From the cell containing the given text, extract its center point as [x, y] coordinate. 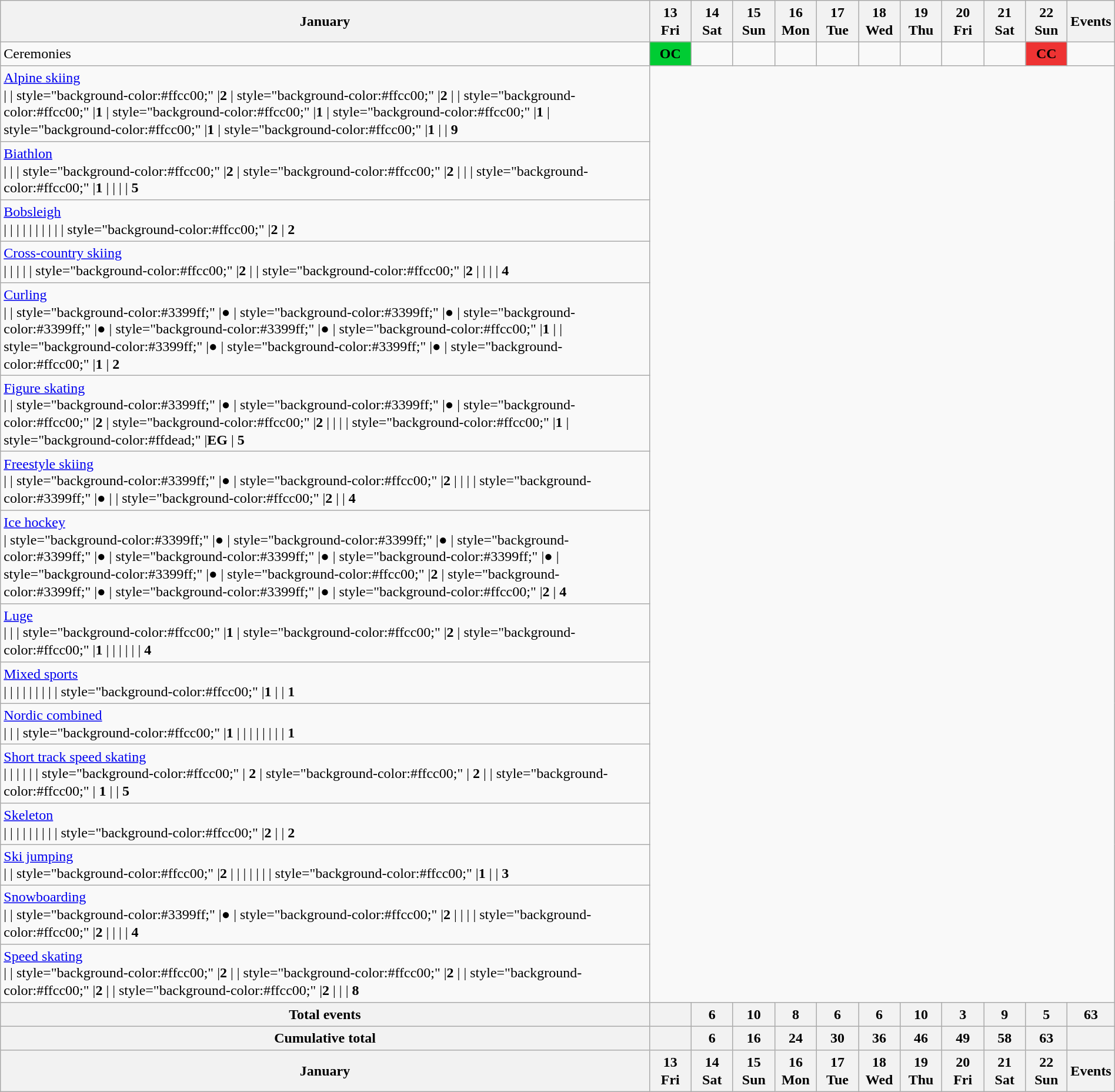
Biathlon| | | style="background-color:#ffcc00;" |2 | style="background-color:#ffcc00;" |2 | | | style="background-color:#ffcc00;" |1 | | | | 5 [325, 171]
CC [1047, 54]
30 [837, 1038]
8 [795, 1015]
Ski jumping| | style="background-color:#ffcc00;" |2 | | | | | | | style="background-color:#ffcc00;" |1 | | 3 [325, 865]
49 [963, 1038]
24 [795, 1038]
3 [963, 1015]
36 [880, 1038]
Mixed sports| | | | | | | | | style="background-color:#ffcc00;" |1 | | 1 [325, 683]
Skeleton| | | | | | | | | style="background-color:#ffcc00;" |2 | | 2 [325, 823]
46 [921, 1038]
Cross-country skiing| | | | | style="background-color:#ffcc00;" |2 | | style="background-color:#ffcc00;" |2 | | | | 4 [325, 262]
Snowboarding| | style="background-color:#3399ff;" |● | style="background-color:#ffcc00;" |2 | | | | style="background-color:#ffcc00;" |2 | | | | 4 [325, 915]
OC [670, 54]
Nordic combined| | | style="background-color:#ffcc00;" |1 | | | | | | | | 1 [325, 724]
Cumulative total [325, 1038]
16 [754, 1038]
58 [1004, 1038]
9 [1004, 1015]
Total events [325, 1015]
5 [1047, 1015]
Ceremonies [325, 54]
Luge| | | style="background-color:#ffcc00;" |1 | style="background-color:#ffcc00;" |2 | style="background-color:#ffcc00;" |1 | | | | | | 4 [325, 633]
Bobsleigh| | | | | | | | | | style="background-color:#ffcc00;" |2 | 2 [325, 221]
